Return the (x, y) coordinate for the center point of the cell that contains the specified text.  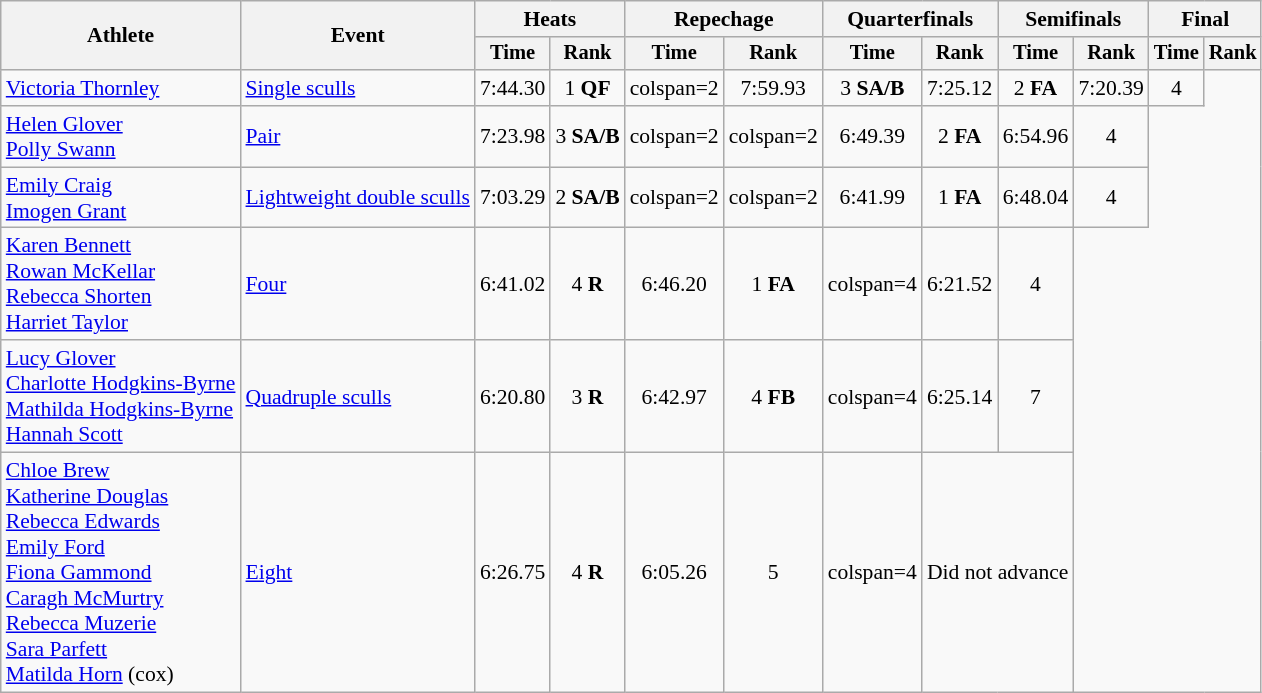
7 (1036, 396)
7:23.98 (512, 136)
Lightweight double sculls (357, 198)
6:41.02 (512, 284)
Event (357, 36)
Semifinals (1074, 19)
6:42.97 (674, 396)
1 QF (587, 88)
Repechage (724, 19)
7:44.30 (512, 88)
Athlete (121, 36)
6:49.39 (872, 136)
Quadruple sculls (357, 396)
Four (357, 284)
7:25.12 (960, 88)
3 R (587, 396)
4 FB (774, 396)
6:05.26 (674, 573)
6:21.52 (960, 284)
7:59.93 (774, 88)
6:46.20 (674, 284)
Chloe BrewKatherine DouglasRebecca EdwardsEmily FordFiona GammondCaragh McMurtryRebecca MuzerieSara ParfettMatilda Horn (cox) (121, 573)
5 (774, 573)
6:25.14 (960, 396)
Helen GloverPolly Swann (121, 136)
Karen BennettRowan McKellarRebecca ShortenHarriet Taylor (121, 284)
6:41.99 (872, 198)
Final (1205, 19)
Pair (357, 136)
6:48.04 (1036, 198)
2 SA/B (587, 198)
Did not advance (998, 573)
Single sculls (357, 88)
7:03.29 (512, 198)
6:54.96 (1036, 136)
Heats (550, 19)
Lucy GloverCharlotte Hodgkins-ByrneMathilda Hodgkins-ByrneHannah Scott (121, 396)
6:20.80 (512, 396)
7:20.39 (1110, 88)
Eight (357, 573)
6:26.75 (512, 573)
Quarterfinals (910, 19)
Victoria Thornley (121, 88)
Emily CraigImogen Grant (121, 198)
